Return (x, y) of the center of cell containing provided text 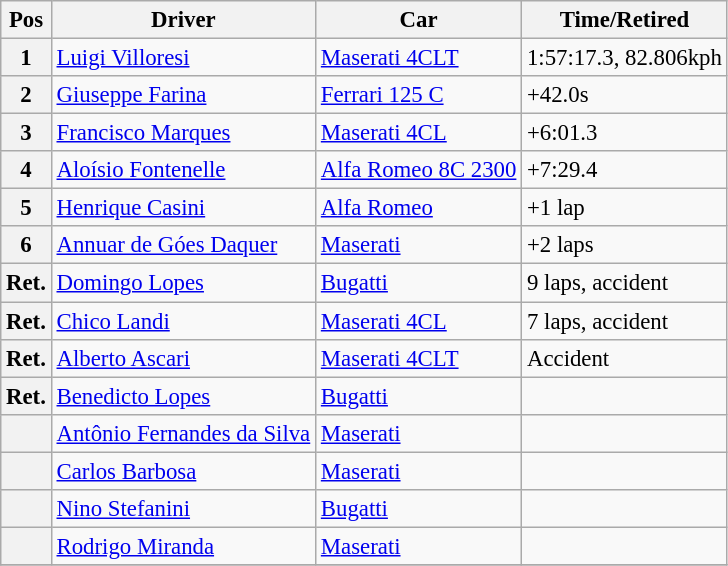
Benedicto Lopes (183, 396)
2 (26, 95)
Chico Landi (183, 321)
Pos (26, 20)
Alfa Romeo 8C 2300 (419, 170)
Antônio Fernandes da Silva (183, 433)
Annuar de Góes Daquer (183, 245)
Carlos Barbosa (183, 471)
Alberto Ascari (183, 358)
Ferrari 125 C (419, 95)
+2 laps (625, 245)
1:57:17.3, 82.806kph (625, 58)
Aloísio Fontenelle (183, 170)
Accident (625, 358)
9 laps, accident (625, 283)
+42.0s (625, 95)
3 (26, 133)
+1 lap (625, 208)
Domingo Lopes (183, 283)
Alfa Romeo (419, 208)
Giuseppe Farina (183, 95)
Nino Stefanini (183, 509)
+7:29.4 (625, 170)
Car (419, 20)
+6:01.3 (625, 133)
Luigi Villoresi (183, 58)
4 (26, 170)
1 (26, 58)
5 (26, 208)
Time/Retired (625, 20)
Driver (183, 20)
Henrique Casini (183, 208)
7 laps, accident (625, 321)
Rodrigo Miranda (183, 546)
Francisco Marques (183, 133)
6 (26, 245)
